Detect which cell encompasses the target text, then output its [x, y] center coordinate. 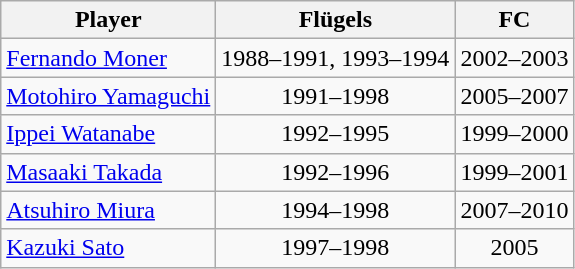
Ippei Watanabe [108, 134]
1992–1995 [336, 134]
1999–2000 [514, 134]
2005 [514, 248]
1997–1998 [336, 248]
Masaaki Takada [108, 172]
Player [108, 20]
Fernando Moner [108, 58]
1988–1991, 1993–1994 [336, 58]
Motohiro Yamaguchi [108, 96]
Kazuki Sato [108, 248]
FC [514, 20]
2005–2007 [514, 96]
Atsuhiro Miura [108, 210]
Flügels [336, 20]
1999–2001 [514, 172]
2002–2003 [514, 58]
1994–1998 [336, 210]
1991–1998 [336, 96]
2007–2010 [514, 210]
1992–1996 [336, 172]
